Identify which cell holds the provided text, then report its [X, Y] central coordinate. 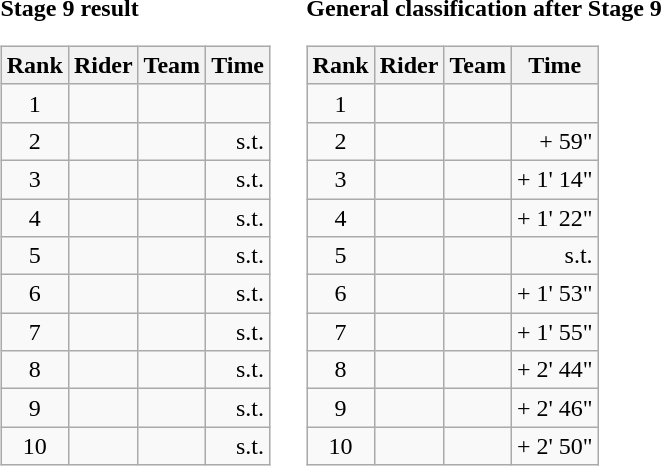
+ 2' 46" [554, 408]
+ 2' 44" [554, 370]
+ 1' 14" [554, 179]
+ 1' 22" [554, 217]
+ 59" [554, 141]
+ 1' 55" [554, 332]
+ 1' 53" [554, 294]
+ 2' 50" [554, 446]
